Return (x, y) of the center of cell containing provided text 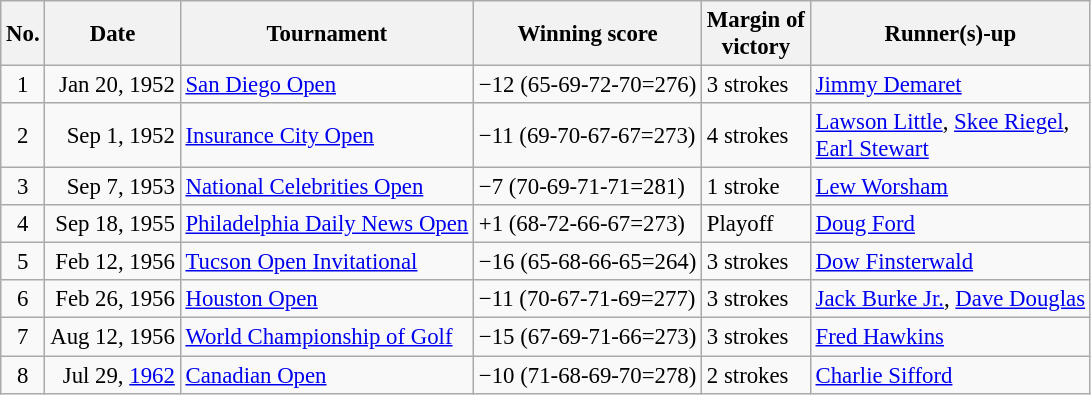
Doug Ford (950, 224)
Houston Open (326, 299)
Sep 1, 1952 (112, 136)
Tournament (326, 34)
5 (23, 262)
Tucson Open Invitational (326, 262)
−7 (70-69-71-71=281) (588, 187)
7 (23, 337)
Winning score (588, 34)
−16 (65-68-66-65=264) (588, 262)
Insurance City Open (326, 136)
2 (23, 136)
Feb 26, 1956 (112, 299)
Jimmy Demaret (950, 85)
Canadian Open (326, 375)
4 strokes (756, 136)
Sep 18, 1955 (112, 224)
1 stroke (756, 187)
Jan 20, 1952 (112, 85)
−12 (65-69-72-70=276) (588, 85)
Lew Worsham (950, 187)
−15 (67-69-71-66=273) (588, 337)
6 (23, 299)
Margin ofvictory (756, 34)
+1 (68-72-66-67=273) (588, 224)
World Championship of Golf (326, 337)
San Diego Open (326, 85)
Charlie Sifford (950, 375)
Playoff (756, 224)
Sep 7, 1953 (112, 187)
1 (23, 85)
National Celebrities Open (326, 187)
3 (23, 187)
Philadelphia Daily News Open (326, 224)
Runner(s)-up (950, 34)
Aug 12, 1956 (112, 337)
−10 (71-68-69-70=278) (588, 375)
Fred Hawkins (950, 337)
Jul 29, 1962 (112, 375)
−11 (69-70-67-67=273) (588, 136)
4 (23, 224)
Jack Burke Jr., Dave Douglas (950, 299)
8 (23, 375)
Dow Finsterwald (950, 262)
−11 (70-67-71-69=277) (588, 299)
2 strokes (756, 375)
Date (112, 34)
No. (23, 34)
Lawson Little, Skee Riegel, Earl Stewart (950, 136)
Feb 12, 1956 (112, 262)
